Determine the (x, y) coordinate at the center of the cell enclosing the given text.  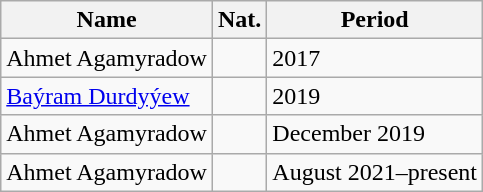
2019 (375, 96)
Nat. (239, 20)
2017 (375, 58)
Baýram Durdyýew (107, 96)
Period (375, 20)
Name (107, 20)
August 2021–present (375, 172)
December 2019 (375, 134)
